From the cell containing the given text, extract its center point as [X, Y] coordinate. 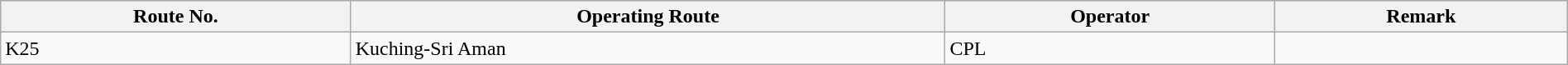
Remark [1421, 17]
Kuching-Sri Aman [648, 48]
Route No. [175, 17]
Operating Route [648, 17]
Operator [1110, 17]
CPL [1110, 48]
K25 [175, 48]
